For the text-containing cell, return its midpoint in (x, y) coordinate format. 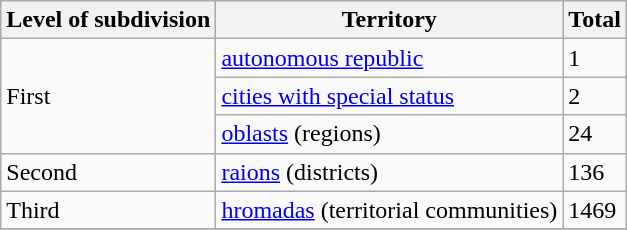
autonomous republic (390, 58)
raions (districts) (390, 172)
Third (108, 210)
First (108, 96)
2 (595, 96)
Second (108, 172)
1 (595, 58)
Total (595, 20)
1469 (595, 210)
oblasts (regions) (390, 134)
Level of subdivision (108, 20)
hromadas (territorial communities) (390, 210)
136 (595, 172)
Territory (390, 20)
24 (595, 134)
cities with special status (390, 96)
